Extract the [x, y] coordinate from the center of the cell holding the provided text.  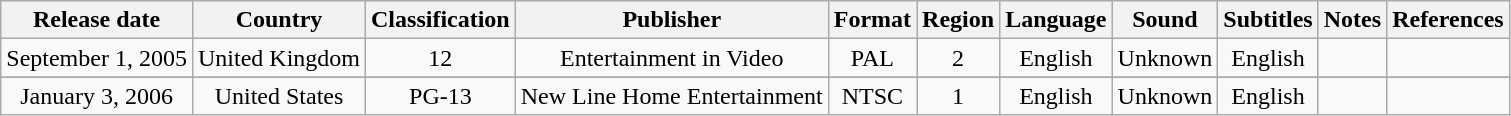
12 [441, 58]
1 [958, 96]
United States [278, 96]
Subtitles [1268, 20]
Region [958, 20]
New Line Home Entertainment [672, 96]
Entertainment in Video [672, 58]
January 3, 2006 [97, 96]
United Kingdom [278, 58]
2 [958, 58]
September 1, 2005 [97, 58]
Notes [1352, 20]
Sound [1165, 20]
PAL [872, 58]
Publisher [672, 20]
Release date [97, 20]
NTSC [872, 96]
Classification [441, 20]
References [1448, 20]
PG-13 [441, 96]
Language [1056, 20]
Format [872, 20]
Country [278, 20]
